Output the (X, Y) coordinate of the center of the cell containing the given text.  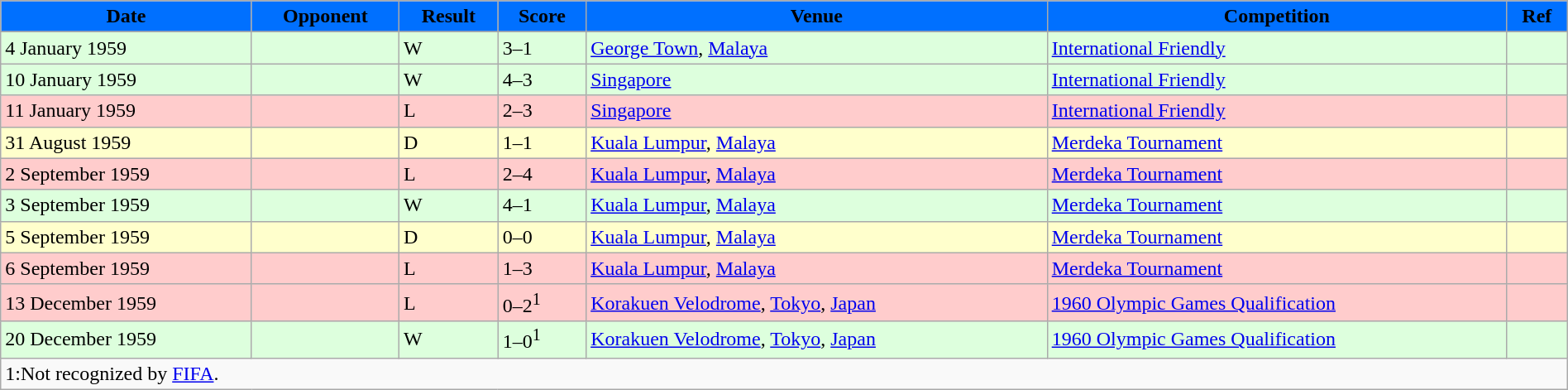
Score (542, 17)
4 January 1959 (126, 48)
Opponent (325, 17)
10 January 1959 (126, 79)
0–21 (542, 303)
George Town, Malaya (817, 48)
Result (448, 17)
20 December 1959 (126, 339)
2–4 (542, 174)
Competition (1277, 17)
31 August 1959 (126, 142)
1:Not recognized by FIFA. (784, 373)
1–01 (542, 339)
0–0 (542, 237)
3–1 (542, 48)
11 January 1959 (126, 111)
2–3 (542, 111)
4–3 (542, 79)
13 December 1959 (126, 303)
Ref (1537, 17)
6 September 1959 (126, 268)
1–1 (542, 142)
Date (126, 17)
3 September 1959 (126, 205)
5 September 1959 (126, 237)
2 September 1959 (126, 174)
4–1 (542, 205)
Venue (817, 17)
1–3 (542, 268)
